Pinpoint the cell where the given text exists, returning its [X, Y] midpoint coordinate. 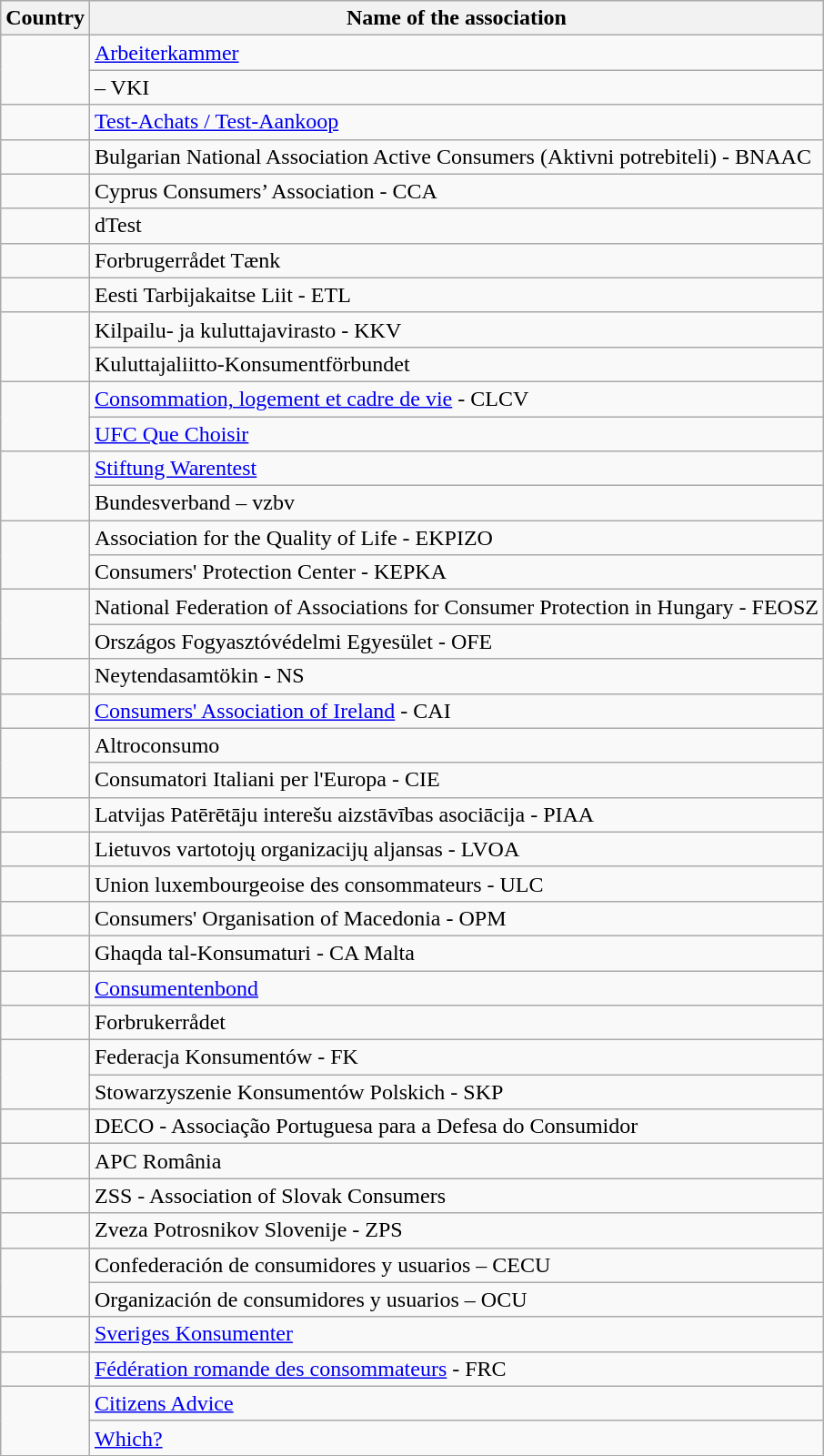
Arbeiterkammer [457, 53]
ZSS - Association of Slovak Consumers [457, 1196]
Name of the association [457, 18]
Országos Fogyasztóvédelmi Egyesület - OFE [457, 642]
Association for the Quality of Life - EKPIZO [457, 538]
Neytendasamtökin - NS [457, 676]
Kilpailu- ja kuluttajavirasto - KKV [457, 329]
Country [45, 18]
UFC Que Choisir [457, 434]
Stiftung Warentest [457, 469]
Stowarzyszenie Konsumentów Polskich - SKP [457, 1092]
Union luxembourgeoise des consommateurs - ULC [457, 884]
DECO - Associação Portuguesa para a Defesa do Consumidor [457, 1127]
Consumers' Protection Center - KEPKA [457, 572]
Which? [457, 1438]
Latvijas Patērētāju interešu aizstāvības asociācija - PIAA [457, 814]
APC România [457, 1161]
National Federation of Associations for Consumer Protection in Hungary - FEOSZ [457, 607]
Fédération romande des consommateurs - FRC [457, 1369]
Sveriges Konsumenter [457, 1334]
– VKI [457, 87]
Bulgarian National Association Active Consumers (Aktivni potrebiteli) - BNAAC [457, 157]
Federacja Konsumentów - FK [457, 1057]
Forbrukerrådet [457, 1023]
Kuluttajaliitto-Konsumentförbundet [457, 364]
Organización de consumidores y usuarios – OCU [457, 1299]
Consommation, logement et cadre de vie - CLCV [457, 399]
Confederación de consumidores y usuarios – CECU [457, 1265]
Lietuvos vartotojų organizacijų aljansas - LVOA [457, 849]
Consumentenbond [457, 987]
Citizens Advice [457, 1403]
Eesti Tarbijakaitse Liit - ETL [457, 295]
Consumatori Italiani per l'Europa - CIE [457, 780]
Bundesverband – vzbv [457, 503]
Zveza Potrosnikov Slovenije - ZPS [457, 1230]
Ghaqda tal-Konsumaturi - CA Malta [457, 953]
dTest [457, 226]
Test-Achats / Test-Aankoop [457, 122]
Cyprus Consumers’ Association - CCA [457, 191]
Altroconsumo [457, 745]
Forbrugerrådet Tænk [457, 260]
Consumers' Association of Ireland - CAI [457, 711]
Consumers' Organisation of Macedonia - OPM [457, 918]
